Search for the cell housing the specified text and yield its [X, Y] center coordinate. 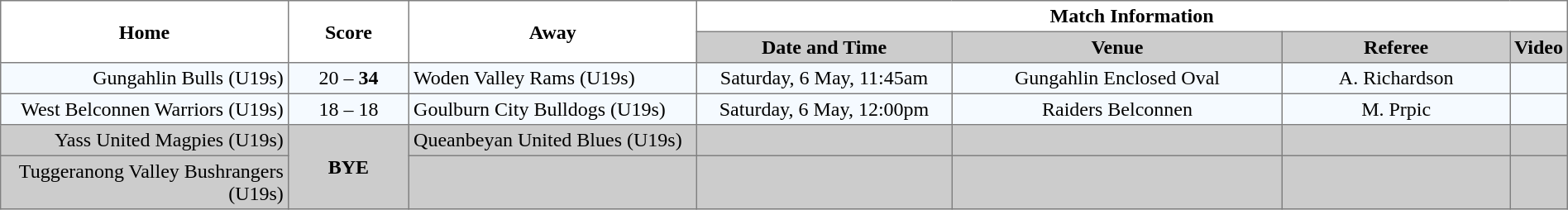
West Belconnen Warriors (U19s) [144, 109]
Date and Time [824, 47]
Tuggeranong Valley Bushrangers (U19s) [144, 182]
Referee [1396, 47]
Match Information [1131, 17]
Woden Valley Rams (U19s) [552, 79]
A. Richardson [1396, 79]
20 – 34 [349, 79]
Saturday, 6 May, 12:00pm [824, 109]
18 – 18 [349, 109]
Goulburn City Bulldogs (U19s) [552, 109]
Away [552, 31]
Video [1539, 47]
Score [349, 31]
Raiders Belconnen [1117, 109]
Gungahlin Enclosed Oval [1117, 79]
Saturday, 6 May, 11:45am [824, 79]
Yass United Magpies (U19s) [144, 141]
Home [144, 31]
Venue [1117, 47]
BYE [349, 167]
Gungahlin Bulls (U19s) [144, 79]
M. Prpic [1396, 109]
Queanbeyan United Blues (U19s) [552, 141]
